Scan for the cell matching the given text and deliver its [x, y] coordinate at center. 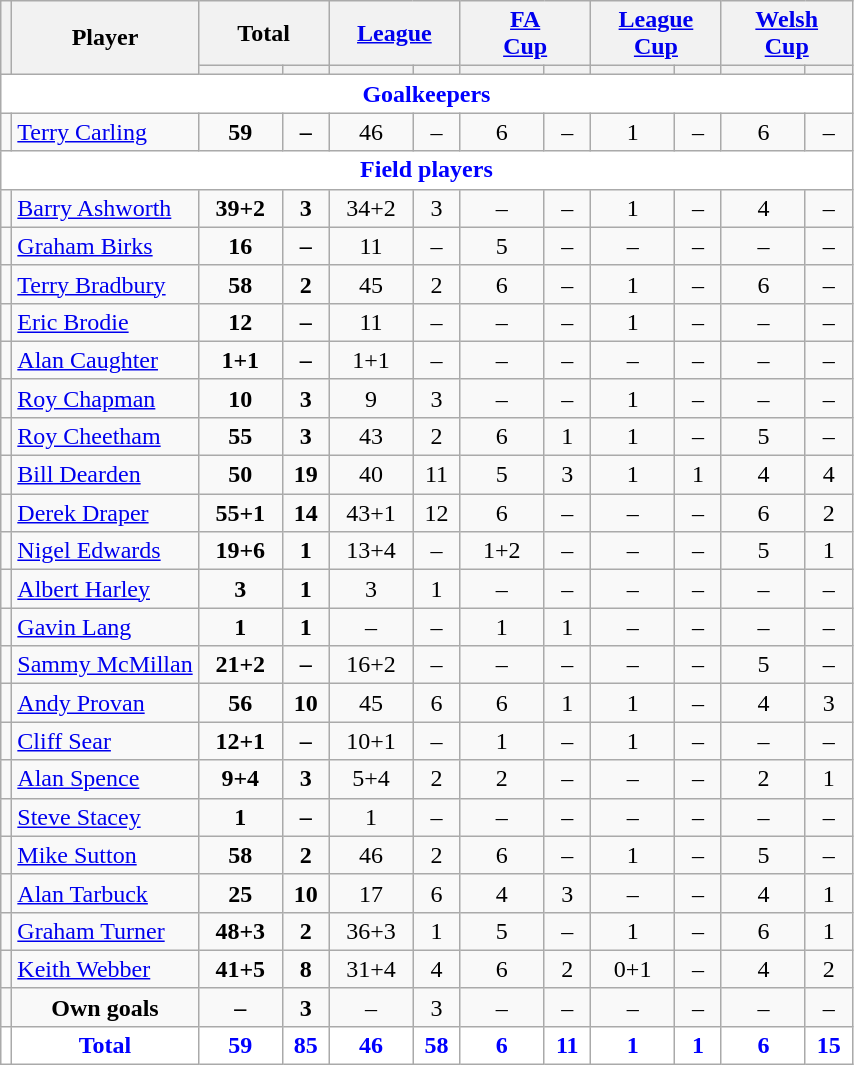
Field players [426, 170]
Eric Brodie [105, 322]
Terry Bradbury [105, 284]
Graham Birks [105, 246]
56 [240, 703]
19 [306, 475]
Terry Carling [105, 132]
FACup [526, 34]
41+5 [240, 969]
34+2 [371, 208]
43+1 [371, 513]
17 [371, 893]
14 [306, 513]
Own goals [105, 1007]
Gavin Lang [105, 627]
50 [240, 475]
36+3 [371, 931]
55+1 [240, 513]
Andy Provan [105, 703]
Graham Turner [105, 931]
43 [371, 437]
16 [240, 246]
League [394, 34]
40 [371, 475]
Alan Spence [105, 779]
Keith Webber [105, 969]
10+1 [371, 741]
Nigel Edwards [105, 551]
39+2 [240, 208]
Sammy McMillan [105, 665]
9 [371, 398]
12+1 [240, 741]
Steve Stacey [105, 817]
19+6 [240, 551]
Alan Tarbuck [105, 893]
13+4 [371, 551]
Goalkeepers [426, 94]
8 [306, 969]
1+2 [502, 551]
5+4 [371, 779]
16+2 [371, 665]
Derek Draper [105, 513]
Barry Ashworth [105, 208]
21+2 [240, 665]
9+4 [240, 779]
Mike Sutton [105, 855]
85 [306, 1046]
Albert Harley [105, 589]
WelshCup [786, 34]
Player [105, 38]
Cliff Sear [105, 741]
15 [828, 1046]
48+3 [240, 931]
25 [240, 893]
Bill Dearden [105, 475]
Alan Caughter [105, 360]
55 [240, 437]
Roy Cheetham [105, 437]
0+1 [633, 969]
LeagueCup [656, 34]
31+4 [371, 969]
Roy Chapman [105, 398]
